Determine the [X, Y] coordinate at the center of the cell enclosing the given text.  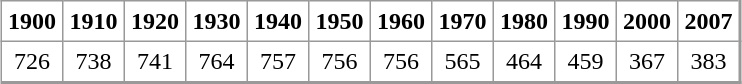
459 [586, 62]
741 [155, 62]
1970 [463, 21]
464 [524, 62]
1950 [340, 21]
738 [94, 62]
2000 [647, 21]
1990 [586, 21]
1910 [94, 21]
367 [647, 62]
757 [278, 62]
565 [463, 62]
726 [32, 62]
1980 [524, 21]
1940 [278, 21]
1930 [217, 21]
1920 [155, 21]
1960 [401, 21]
764 [217, 62]
1900 [32, 21]
2007 [709, 21]
383 [709, 62]
